Identify which cell holds the provided text, then report its (x, y) central coordinate. 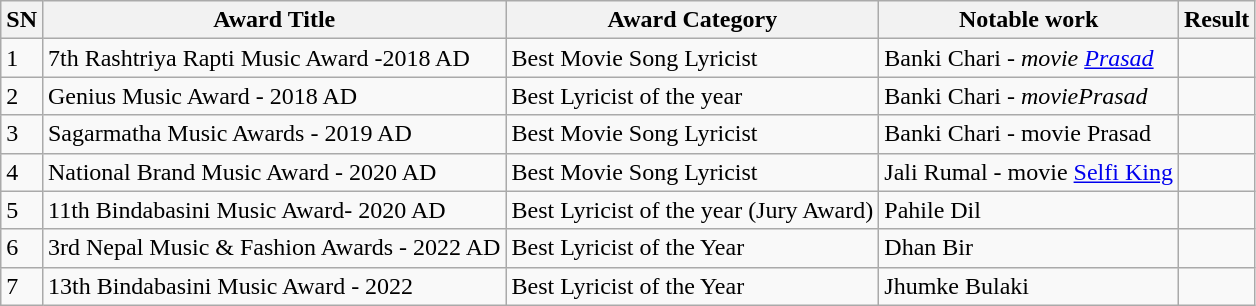
Pahile Dil (1029, 210)
7th Rashtriya Rapti Music Award -2018 AD (274, 58)
1 (22, 58)
7 (22, 286)
Banki Chari - moviePrasad (1029, 96)
Best Lyricist of the year (Jury Award) (692, 210)
Award Category (692, 20)
SN (22, 20)
13th Bindabasini Music Award - 2022 (274, 286)
2 (22, 96)
3 (22, 134)
Notable work (1029, 20)
Sagarmatha Music Awards - 2019 AD (274, 134)
Award Title (274, 20)
Genius Music Award - 2018 AD (274, 96)
Dhan Bir (1029, 248)
4 (22, 172)
6 (22, 248)
National Brand Music Award - 2020 AD (274, 172)
Jhumke Bulaki (1029, 286)
Result (1216, 20)
11th Bindabasini Music Award- 2020 AD (274, 210)
Best Lyricist of the year (692, 96)
Jali Rumal - movie Selfi King (1029, 172)
3rd Nepal Music & Fashion Awards - 2022 AD (274, 248)
5 (22, 210)
